Find where the given text appears and provide that cell's center as (x, y) coordinate. 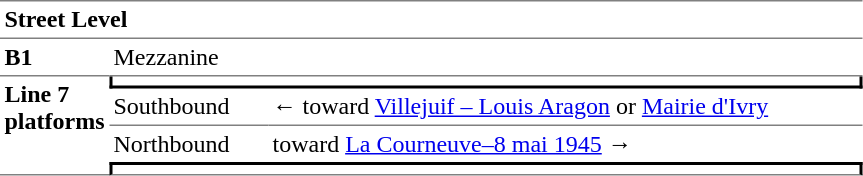
Northbound (188, 144)
B1 (54, 58)
Line 7 platforms (54, 126)
Mezzanine (486, 58)
toward La Courneuve–8 mai 1945 → (565, 144)
← toward Villejuif – Louis Aragon or Mairie d'Ivry (565, 107)
Street Level (431, 20)
Southbound (188, 107)
